Capture the cell that displays the provided text and extract its [x, y] central coordinate. 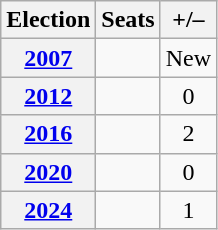
+/– [188, 20]
1 [188, 210]
2024 [48, 210]
Election [48, 20]
2 [188, 134]
2012 [48, 96]
2016 [48, 134]
2020 [48, 172]
2007 [48, 58]
Seats [128, 20]
New [188, 58]
